Identify which cell holds the provided text, then report its (x, y) central coordinate. 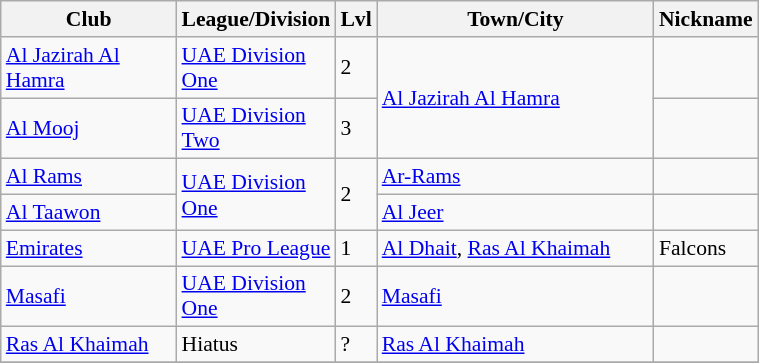
? (356, 345)
Hiatus (256, 345)
Al Dhait, Ras Al Khaimah (516, 248)
UAE Pro League (256, 248)
Ar-Rams (516, 177)
Lvl (356, 19)
Emirates (89, 248)
Al Taawon (89, 213)
Al Jeer (516, 213)
Town/City (516, 19)
1 (356, 248)
UAE Division Two (256, 128)
League/Division (256, 19)
Falcons (706, 248)
3 (356, 128)
Nickname (706, 19)
Al Rams (89, 177)
Al Mooj (89, 128)
Club (89, 19)
